Determine the [x, y] coordinate at the center of the cell enclosing the given text.  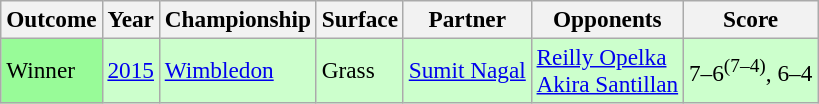
Sumit Nagal [467, 70]
Surface [360, 19]
Partner [467, 19]
Grass [360, 70]
Championship [238, 19]
Opponents [607, 19]
2015 [130, 70]
Reilly Opelka Akira Santillan [607, 70]
Outcome [52, 19]
Winner [52, 70]
7–6(7–4), 6–4 [751, 70]
Score [751, 19]
Wimbledon [238, 70]
Year [130, 19]
